Identify which cell holds the provided text, then report its [x, y] central coordinate. 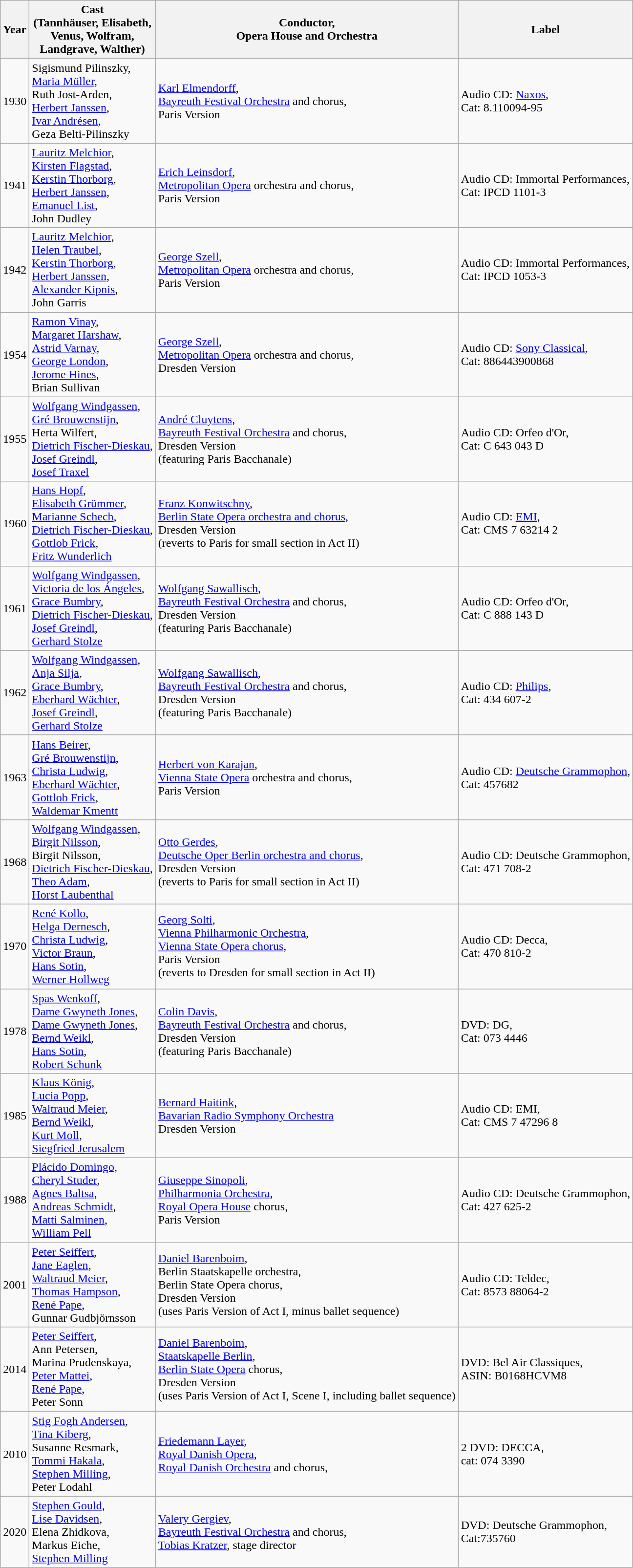
1960 [15, 524]
Audio CD: Immortal Performances,Cat: IPCD 1053-3 [546, 270]
Peter Seiffert,Jane Eaglen,Waltraud Meier,Thomas Hampson,René Pape, Gunnar Gudbjörnsson [93, 1285]
Valery Gergiev, Bayreuth Festival Orchestra and chorus,Tobias Kratzer, stage director [307, 1532]
2 DVD: DECCA,cat: 074 3390 [546, 1454]
Lauritz Melchior,Helen Traubel,Kerstin Thorborg,Herbert Janssen,Alexander Kipnis,John Garris [93, 270]
1955 [15, 439]
Lauritz Melchior,Kirsten Flagstad,Kerstin Thorborg,Herbert Janssen,Emanuel List,John Dudley [93, 186]
1930 [15, 101]
1941 [15, 186]
Wolfgang Windgassen,Anja Silja,Grace Bumbry,Eberhard Wächter,Josef Greindl,Gerhard Stolze [93, 693]
Audio CD: Orfeo d'Or, Cat: C 643 043 D [546, 439]
Audio CD: Decca,Cat: 470 810-2 [546, 946]
Audio CD: Deutsche Grammophon,Cat: 457682 [546, 777]
1954 [15, 355]
2014 [15, 1369]
George Szell,Metropolitan Opera orchestra and chorus,Dresden Version [307, 355]
Audio CD: Naxos,Cat: 8.110094-95 [546, 101]
Label [546, 29]
Wolfgang Windgassen,Gré Brouwenstijn,Herta Wilfert,Dietrich Fischer-Dieskau,Josef Greindl,Josef Traxel [93, 439]
Audio CD: Orfeo d'Or,Cat: C 888 143 D [546, 608]
Audio CD: Deutsche Grammophon,Cat: 471 708-2 [546, 862]
Sigismund Pilinszky,Maria Müller,Ruth Jost-Arden,Herbert Janssen,Ivar Andrésen,Geza Belti-Pilinszky [93, 101]
Audio CD: EMI,Cat: CMS 7 63214 2 [546, 524]
Friedemann Layer,Royal Danish Opera, Royal Danish Orchestra and chorus, [307, 1454]
1978 [15, 1031]
Spas Wenkoff,Dame Gwyneth Jones,Dame Gwyneth Jones,Bernd Weikl,Hans Sotin,Robert Schunk [93, 1031]
Conductor,Opera House and Orchestra [307, 29]
Year [15, 29]
Bernard Haitink,Bavarian Radio Symphony OrchestraDresden Version [307, 1116]
1988 [15, 1200]
André Cluytens,Bayreuth Festival Orchestra and chorus,Dresden Version(featuring Paris Bacchanale) [307, 439]
Colin Davis,Bayreuth Festival Orchestra and chorus,Dresden Version(featuring Paris Bacchanale) [307, 1031]
Karl Elmendorff,Bayreuth Festival Orchestra and chorus,Paris Version [307, 101]
2010 [15, 1454]
Audio CD: EMI,Cat: CMS 7 47296 8 [546, 1116]
Stig Fogh Andersen,Tina Kiberg,Susanne Resmark,Tommi Hakala,Stephen Milling,Peter Lodahl [93, 1454]
Daniel Barenboim,Berlin Staatskapelle orchestra,Berlin State Opera chorus,Dresden Version(uses Paris Version of Act I, minus ballet sequence) [307, 1285]
Giuseppe Sinopoli,Philharmonia Orchestra,Royal Opera House chorus,Paris Version [307, 1200]
1962 [15, 693]
1942 [15, 270]
Daniel Barenboim,Staatskapelle Berlin,Berlin State Opera chorus,Dresden Version(uses Paris Version of Act I, Scene I, including ballet sequence) [307, 1369]
Cast(Tannhäuser, Elisabeth,Venus, Wolfram,Landgrave, Walther) [93, 29]
Audio CD: Immortal Performances,Cat: IPCD 1101-3 [546, 186]
DVD: Deutsche Grammophon, Cat:735760 [546, 1532]
2020 [15, 1532]
1970 [15, 946]
Audio CD: Teldec,Cat: 8573 88064-2 [546, 1285]
Georg Solti,Vienna Philharmonic Orchestra,Vienna State Opera chorus,Paris Version(reverts to Dresden for small section in Act II) [307, 946]
Audio CD: Deutsche Grammophon,Cat: 427 625-2 [546, 1200]
Audio CD: Sony Classical,Cat: 886443900868 [546, 355]
Hans Hopf,Elisabeth Grümmer,Marianne Schech,Dietrich Fischer-Dieskau, Gottlob Frick,Fritz Wunderlich [93, 524]
Wolfgang Windgassen,Birgit Nilsson,Birgit Nilsson,Dietrich Fischer-Dieskau,Theo Adam,Horst Laubenthal [93, 862]
Stephen Gould,Lise Davidsen,Elena Zhidkova,Markus Eiche, Stephen Milling [93, 1532]
Franz Konwitschny,Berlin State Opera orchestra and chorus, Dresden Version(reverts to Paris for small section in Act II) [307, 524]
2001 [15, 1285]
1985 [15, 1116]
Ramon Vinay,Margaret Harshaw,Astrid Varnay,George London,Jerome Hines,Brian Sullivan [93, 355]
1968 [15, 862]
1963 [15, 777]
Wolfgang Windgassen,Victoria de los Ángeles,Grace Bumbry,Dietrich Fischer-Dieskau,Josef Greindl,Gerhard Stolze [93, 608]
DVD: Bel Air Classiques,ASIN: B0168HCVM8 [546, 1369]
René Kollo,Helga Dernesch,Christa Ludwig,Victor Braun,Hans Sotin,Werner Hollweg [93, 946]
1961 [15, 608]
Herbert von Karajan,Vienna State Opera orchestra and chorus,Paris Version [307, 777]
Peter Seiffert,Ann Petersen,Marina Prudenskaya,Peter Mattei,René Pape, Peter Sonn [93, 1369]
Hans Beirer,Gré Brouwenstijn,Christa Ludwig,Eberhard Wächter,Gottlob Frick,Waldemar Kmentt [93, 777]
DVD: DG,Cat: 073 4446 [546, 1031]
Erich Leinsdorf,Metropolitan Opera orchestra and chorus,Paris Version [307, 186]
Plácido Domingo,Cheryl Studer,Agnes Baltsa,Andreas Schmidt,Matti Salminen,William Pell [93, 1200]
Audio CD: Philips,Cat: 434 607-2 [546, 693]
George Szell,Metropolitan Opera orchestra and chorus,Paris Version [307, 270]
Otto Gerdes,Deutsche Oper Berlin orchestra and chorus,Dresden Version(reverts to Paris for small section in Act II) [307, 862]
Klaus König,Lucia Popp,Waltraud Meier,Bernd Weikl,Kurt Moll,Siegfried Jerusalem [93, 1116]
